Search for the cell housing the specified text and yield its (X, Y) center coordinate. 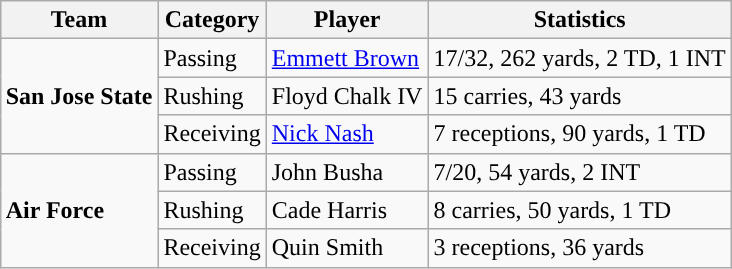
Team (79, 20)
Floyd Chalk IV (347, 96)
3 receptions, 36 yards (580, 248)
Air Force (79, 210)
San Jose State (79, 96)
7/20, 54 yards, 2 INT (580, 172)
Nick Nash (347, 134)
15 carries, 43 yards (580, 96)
Statistics (580, 20)
Quin Smith (347, 248)
7 receptions, 90 yards, 1 TD (580, 134)
17/32, 262 yards, 2 TD, 1 INT (580, 58)
8 carries, 50 yards, 1 TD (580, 210)
Category (212, 20)
Cade Harris (347, 210)
John Busha (347, 172)
Emmett Brown (347, 58)
Player (347, 20)
